Return [x, y] of the center of cell containing provided text 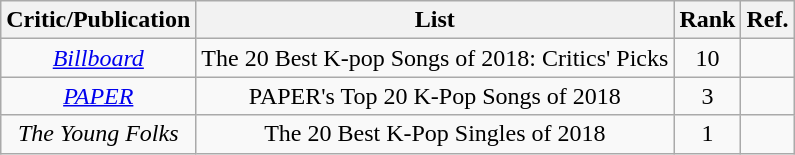
List [435, 20]
PAPER [98, 96]
The 20 Best K-Pop Singles of 2018 [435, 134]
The 20 Best K-pop Songs of 2018: Critics' Picks [435, 58]
PAPER's Top 20 K-Pop Songs of 2018 [435, 96]
The Young Folks [98, 134]
1 [708, 134]
Rank [708, 20]
Billboard [98, 58]
10 [708, 58]
Ref. [768, 20]
3 [708, 96]
Critic/Publication [98, 20]
